Search for the cell housing the specified text and yield its (x, y) center coordinate. 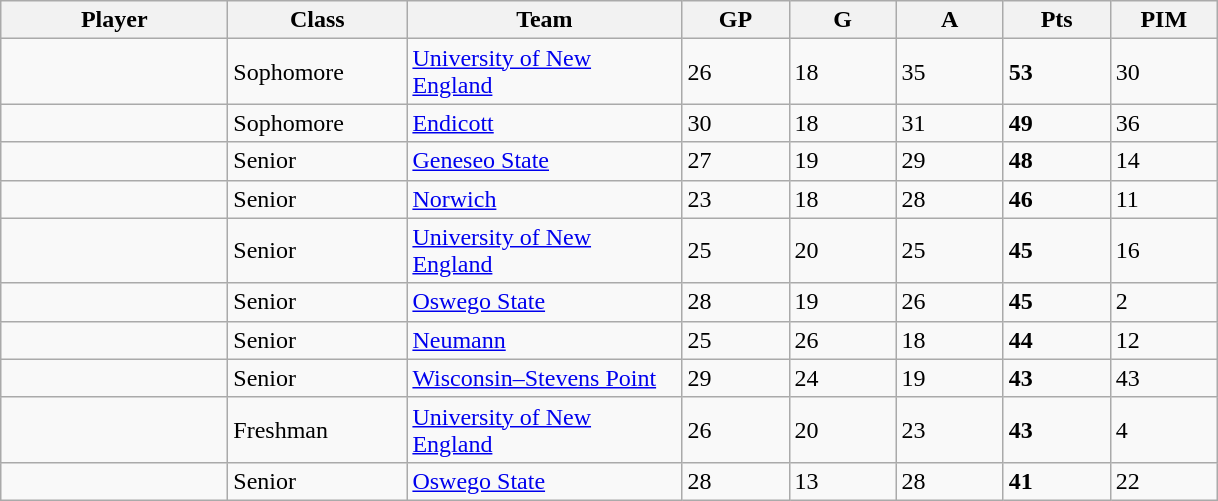
Freshman (318, 430)
Team (544, 20)
24 (842, 378)
2 (1164, 302)
Pts (1056, 20)
46 (1056, 199)
22 (1164, 481)
Player (114, 20)
G (842, 20)
53 (1056, 72)
A (950, 20)
13 (842, 481)
49 (1056, 123)
44 (1056, 340)
Norwich (544, 199)
16 (1164, 250)
36 (1164, 123)
27 (736, 161)
11 (1164, 199)
41 (1056, 481)
4 (1164, 430)
35 (950, 72)
31 (950, 123)
12 (1164, 340)
Geneseo State (544, 161)
48 (1056, 161)
GP (736, 20)
Wisconsin–Stevens Point (544, 378)
Neumann (544, 340)
Endicott (544, 123)
14 (1164, 161)
Class (318, 20)
PIM (1164, 20)
